Output the (X, Y) coordinate of the center of the cell containing the given text.  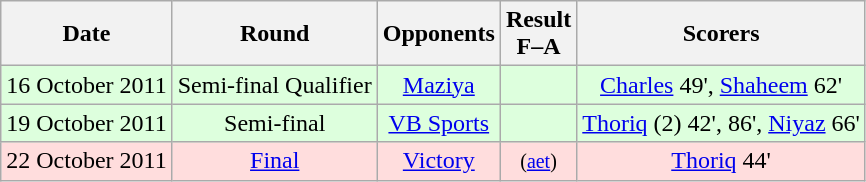
(aet) (538, 161)
Opponents (438, 34)
Semi-final Qualifier (274, 85)
Maziya (438, 85)
19 October 2011 (86, 123)
Semi-final (274, 123)
ResultF–A (538, 34)
16 October 2011 (86, 85)
Final (274, 161)
Thoriq 44' (722, 161)
VB Sports (438, 123)
Thoriq (2) 42', 86', Niyaz 66' (722, 123)
Scorers (722, 34)
Date (86, 34)
Charles 49', Shaheem 62' (722, 85)
Round (274, 34)
22 October 2011 (86, 161)
Victory (438, 161)
